Search for the cell housing the specified text and yield its (X, Y) center coordinate. 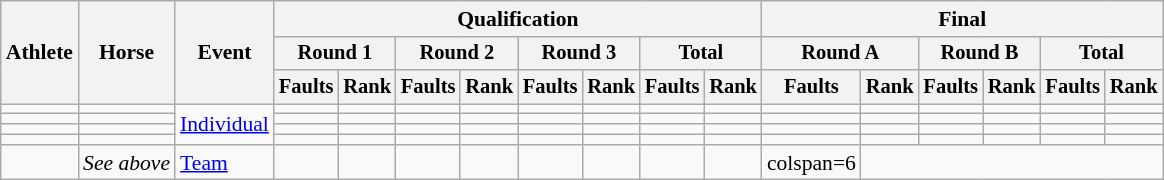
Final (962, 19)
Round B (980, 54)
Event (224, 52)
Athlete (40, 52)
Round 1 (335, 54)
Qualification (518, 19)
Round 2 (457, 54)
Round A (840, 54)
Individual (224, 124)
Round 3 (579, 54)
Horse (126, 52)
